Pinpoint the cell where the given text exists, returning its (X, Y) midpoint coordinate. 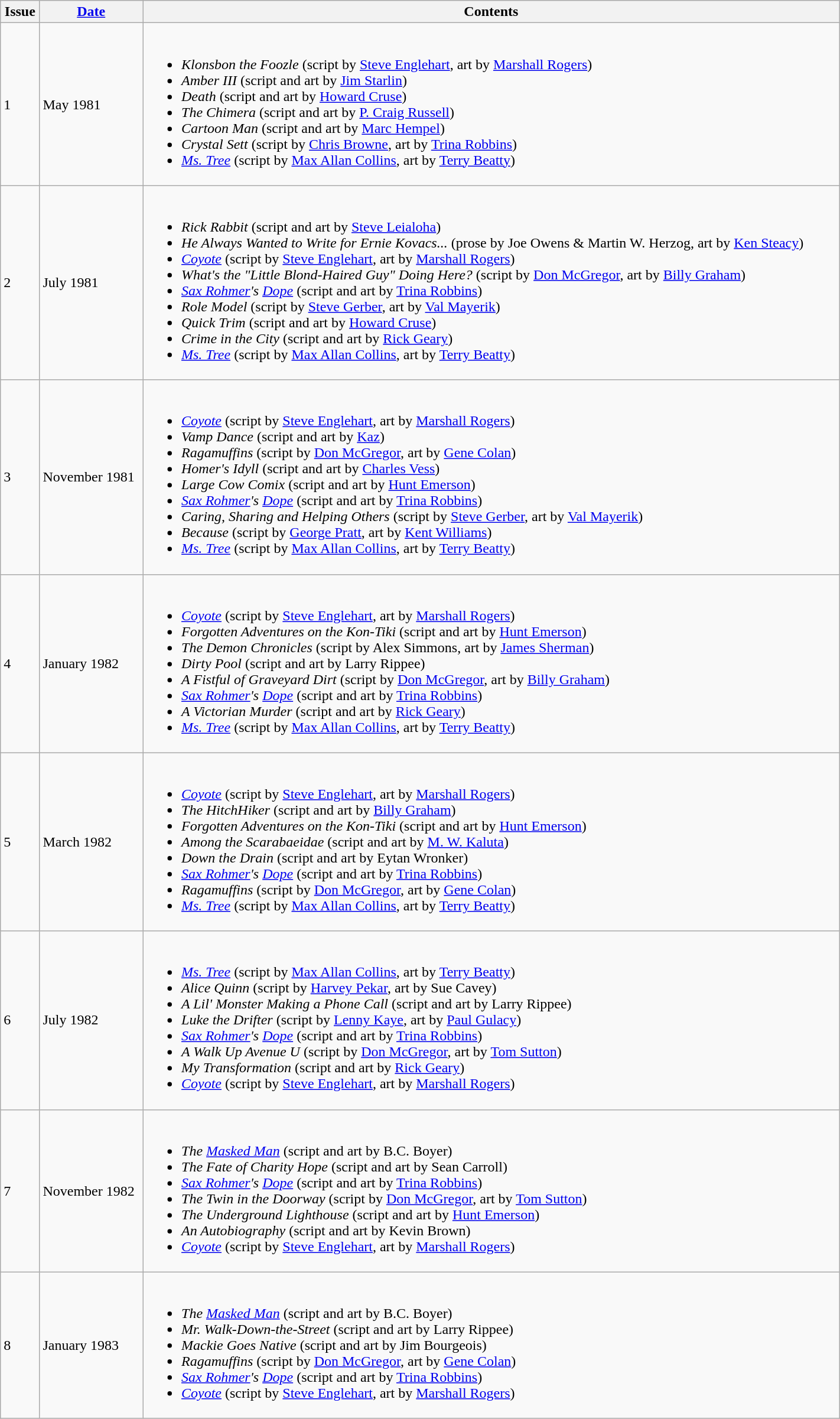
November 1982 (91, 1191)
Issue (20, 12)
May 1981 (91, 104)
3 (20, 477)
4 (20, 663)
2 (20, 282)
5 (20, 842)
Contents (491, 12)
January 1983 (91, 1345)
7 (20, 1191)
1 (20, 104)
March 1982 (91, 842)
November 1981 (91, 477)
July 1982 (91, 1020)
January 1982 (91, 663)
8 (20, 1345)
July 1981 (91, 282)
6 (20, 1020)
Date (91, 12)
